Scan for the cell matching the given text and deliver its (x, y) coordinate at center. 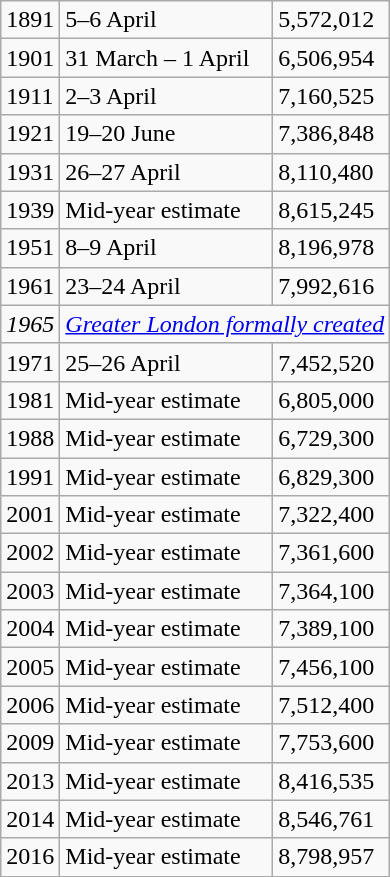
1988 (30, 438)
1939 (30, 210)
7,753,600 (332, 743)
6,729,300 (332, 438)
8,416,535 (332, 781)
5,572,012 (332, 20)
1971 (30, 362)
7,364,100 (332, 591)
2013 (30, 781)
23–24 April (166, 286)
2001 (30, 515)
1981 (30, 400)
6,805,000 (332, 400)
8–9 April (166, 248)
1891 (30, 20)
Greater London formally created (225, 324)
1965 (30, 324)
2006 (30, 705)
7,992,616 (332, 286)
19–20 June (166, 134)
8,196,978 (332, 248)
5–6 April (166, 20)
8,798,957 (332, 857)
7,361,600 (332, 553)
1901 (30, 58)
7,456,100 (332, 667)
2004 (30, 629)
1911 (30, 96)
1951 (30, 248)
1931 (30, 172)
8,110,480 (332, 172)
6,829,300 (332, 477)
2016 (30, 857)
25–26 April (166, 362)
7,512,400 (332, 705)
1991 (30, 477)
6,506,954 (332, 58)
26–27 April (166, 172)
8,615,245 (332, 210)
1921 (30, 134)
7,322,400 (332, 515)
2009 (30, 743)
7,452,520 (332, 362)
2014 (30, 819)
7,389,100 (332, 629)
2–3 April (166, 96)
1961 (30, 286)
8,546,761 (332, 819)
7,160,525 (332, 96)
2002 (30, 553)
31 March – 1 April (166, 58)
7,386,848 (332, 134)
2003 (30, 591)
2005 (30, 667)
